Detect which cell encompasses the target text, then output its (x, y) center coordinate. 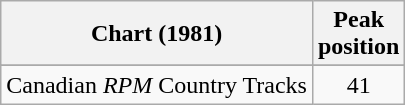
41 (358, 85)
Peakposition (358, 34)
Canadian RPM Country Tracks (157, 85)
Chart (1981) (157, 34)
